Locate the cell with the specified text and output its (X, Y) center coordinate. 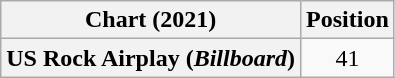
Position (348, 20)
Chart (2021) (151, 20)
41 (348, 58)
US Rock Airplay (Billboard) (151, 58)
